Find where the given text appears and provide that cell's center as [x, y] coordinate. 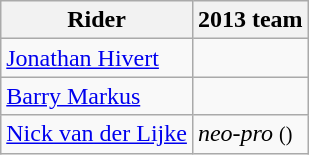
neo-pro () [250, 134]
Nick van der Lijke [97, 134]
Rider [97, 20]
Jonathan Hivert [97, 58]
Barry Markus [97, 96]
2013 team [250, 20]
